Determine the (x, y) coordinate at the center of the cell enclosing the given text.  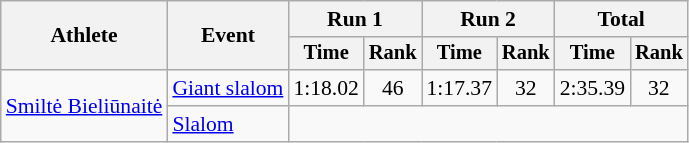
Run 2 (488, 19)
Athlete (84, 36)
1:18.02 (326, 88)
46 (393, 88)
Smiltė Bieliūnaitė (84, 106)
Giant slalom (228, 88)
1:17.37 (460, 88)
Total (622, 19)
Event (228, 36)
Slalom (228, 124)
2:35.39 (592, 88)
Run 1 (354, 19)
